Return [X, Y] of the center of cell containing provided text 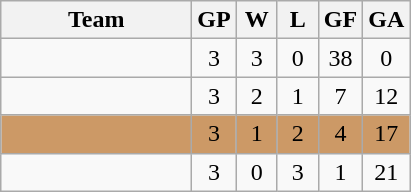
GF [340, 20]
Team [96, 20]
21 [386, 172]
GP [214, 20]
12 [386, 96]
17 [386, 134]
W [256, 20]
4 [340, 134]
38 [340, 58]
L [298, 20]
7 [340, 96]
GA [386, 20]
